Capture the cell that displays the provided text and extract its (X, Y) central coordinate. 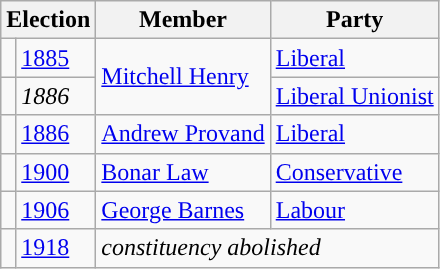
Conservative (354, 172)
Bonar Law (183, 172)
1885 (56, 58)
Andrew Provand (183, 134)
Mitchell Henry (183, 77)
Liberal Unionist (354, 96)
constituency abolished (268, 248)
Election (48, 20)
1918 (56, 248)
Labour (354, 210)
Member (183, 20)
1906 (56, 210)
Party (354, 20)
1900 (56, 172)
George Barnes (183, 210)
